Scan for the cell matching the given text and deliver its [X, Y] coordinate at center. 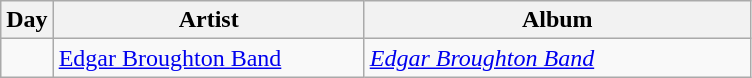
Album [557, 20]
Artist [208, 20]
Day [27, 20]
